Determine the (x, y) coordinate at the center of the cell enclosing the given text.  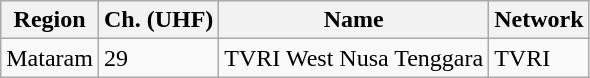
Mataram (50, 58)
Ch. (UHF) (158, 20)
Region (50, 20)
Name (354, 20)
TVRI (539, 58)
29 (158, 58)
TVRI West Nusa Tenggara (354, 58)
Network (539, 20)
